Detect which cell encompasses the target text, then output its [X, Y] center coordinate. 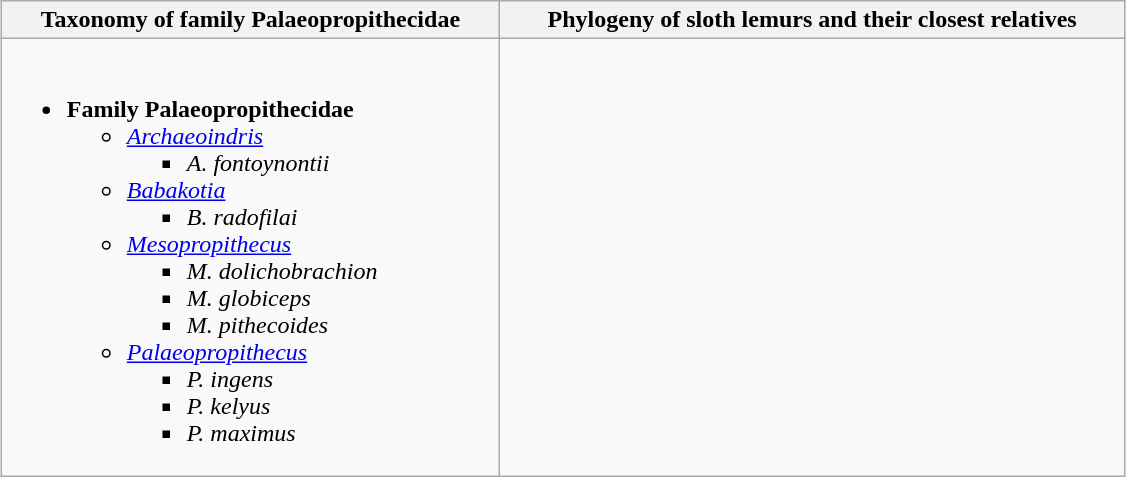
Phylogeny of sloth lemurs and their closest relatives [812, 20]
Taxonomy of family Palaeopropithecidae [250, 20]
